From the cell containing the given text, extract its center point as (X, Y) coordinate. 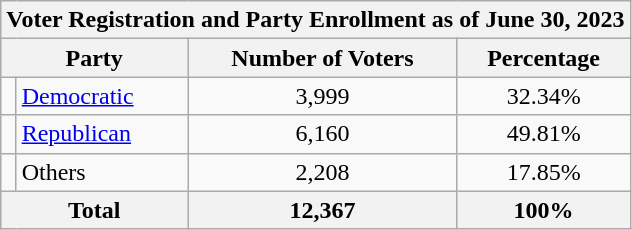
Republican (102, 134)
100% (544, 210)
49.81% (544, 134)
17.85% (544, 172)
Democratic (102, 96)
12,367 (323, 210)
3,999 (323, 96)
Others (102, 172)
Percentage (544, 58)
Total (94, 210)
Voter Registration and Party Enrollment as of June 30, 2023 (316, 20)
32.34% (544, 96)
Number of Voters (323, 58)
Party (94, 58)
2,208 (323, 172)
6,160 (323, 134)
